Find where the given text appears and provide that cell's center as (X, Y) coordinate. 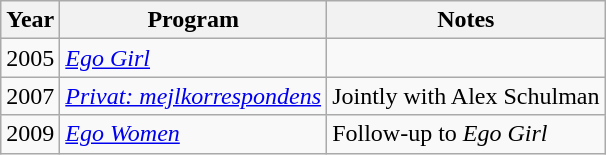
2007 (30, 96)
2005 (30, 58)
Follow-up to Ego Girl (466, 134)
Ego Girl (194, 58)
Privat: mejlkorrespondens (194, 96)
Notes (466, 20)
Ego Women (194, 134)
2009 (30, 134)
Program (194, 20)
Year (30, 20)
Jointly with Alex Schulman (466, 96)
